Extract the [x, y] coordinate from the center of the cell holding the provided text.  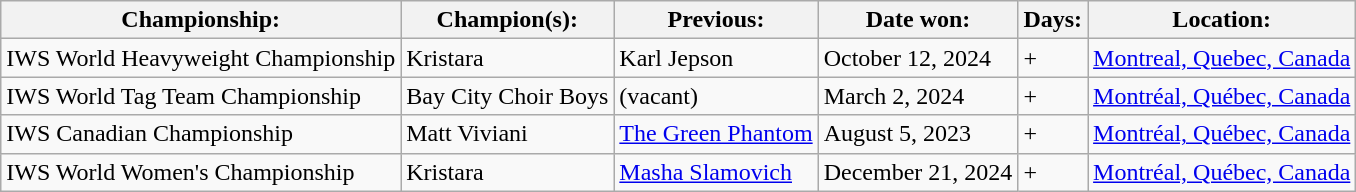
December 21, 2024 [918, 172]
Matt Viviani [508, 134]
IWS World Tag Team Championship [201, 96]
The Green Phantom [716, 134]
Champion(s): [508, 20]
March 2, 2024 [918, 96]
Date won: [918, 20]
IWS Canadian Championship [201, 134]
October 12, 2024 [918, 58]
Championship: [201, 20]
Previous: [716, 20]
IWS World Women's Championship [201, 172]
(vacant) [716, 96]
Karl Jepson [716, 58]
Bay City Choir Boys [508, 96]
Masha Slamovich [716, 172]
Days: [1053, 20]
August 5, 2023 [918, 134]
Location: [1222, 20]
IWS World Heavyweight Championship [201, 58]
Montreal, Quebec, Canada [1222, 58]
